Return (X, Y) of the center of cell containing provided text 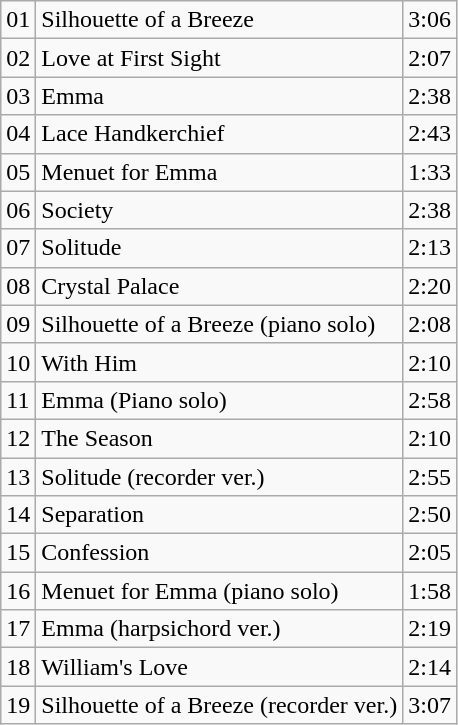
08 (18, 286)
11 (18, 400)
The Season (220, 438)
3:07 (430, 705)
16 (18, 591)
1:58 (430, 591)
2:20 (430, 286)
2:50 (430, 515)
2:13 (430, 248)
Silhouette of a Breeze (piano solo) (220, 324)
04 (18, 134)
Emma (harpsichord ver.) (220, 629)
Society (220, 210)
2:05 (430, 553)
05 (18, 172)
With Him (220, 362)
2:55 (430, 477)
02 (18, 58)
06 (18, 210)
Solitude (recorder ver.) (220, 477)
19 (18, 705)
Separation (220, 515)
Menuet for Emma (220, 172)
15 (18, 553)
01 (18, 20)
2:14 (430, 667)
10 (18, 362)
07 (18, 248)
03 (18, 96)
William's Love (220, 667)
Solitude (220, 248)
12 (18, 438)
3:06 (430, 20)
09 (18, 324)
1:33 (430, 172)
Love at First Sight (220, 58)
2:07 (430, 58)
Crystal Palace (220, 286)
2:58 (430, 400)
Confession (220, 553)
Lace Handkerchief (220, 134)
Emma (Piano solo) (220, 400)
Silhouette of a Breeze (220, 20)
Silhouette of a Breeze (recorder ver.) (220, 705)
14 (18, 515)
13 (18, 477)
2:43 (430, 134)
2:19 (430, 629)
Menuet for Emma (piano solo) (220, 591)
18 (18, 667)
17 (18, 629)
2:08 (430, 324)
Emma (220, 96)
